Search for the cell housing the specified text and yield its [x, y] center coordinate. 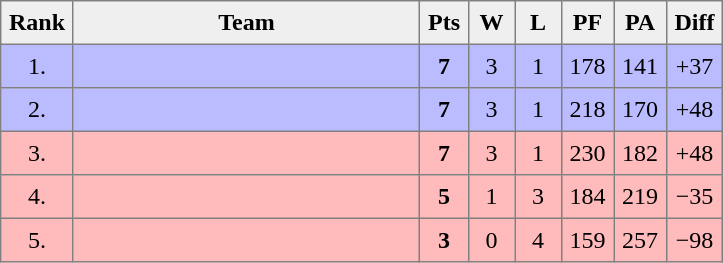
+37 [694, 66]
Team [246, 23]
5 [444, 197]
218 [587, 110]
2. [38, 110]
3. [38, 153]
L [538, 23]
5. [38, 240]
219 [640, 197]
141 [640, 66]
Pts [444, 23]
−35 [694, 197]
W [491, 23]
4 [538, 240]
257 [640, 240]
178 [587, 66]
159 [587, 240]
182 [640, 153]
170 [640, 110]
0 [491, 240]
Rank [38, 23]
Diff [694, 23]
184 [587, 197]
230 [587, 153]
PA [640, 23]
PF [587, 23]
4. [38, 197]
−98 [694, 240]
1. [38, 66]
